Capture the cell that displays the provided text and extract its (x, y) central coordinate. 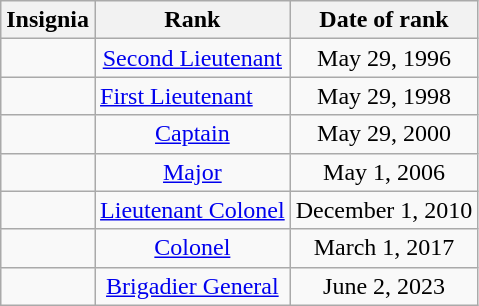
First Lieutenant (193, 96)
Captain (193, 134)
May 29, 2000 (384, 134)
Rank (193, 20)
Major (193, 172)
March 1, 2017 (384, 248)
Insignia (48, 20)
Second Lieutenant (193, 58)
Brigadier General (193, 286)
June 2, 2023 (384, 286)
Lieutenant Colonel (193, 210)
May 1, 2006 (384, 172)
May 29, 1998 (384, 96)
May 29, 1996 (384, 58)
Date of rank (384, 20)
Colonel (193, 248)
December 1, 2010 (384, 210)
